Locate the cell with the specified text and output its (X, Y) center coordinate. 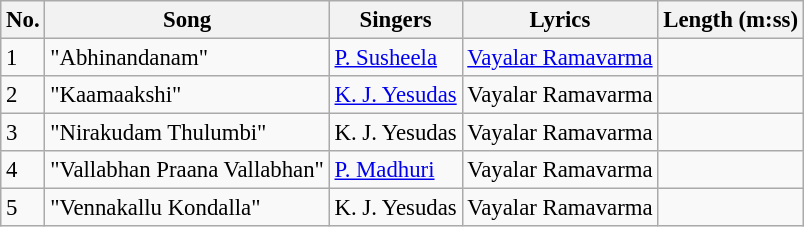
5 (23, 208)
Lyrics (560, 20)
P. Madhuri (396, 170)
Singers (396, 20)
"Abhinandanam" (187, 58)
"Nirakudam Thulumbi" (187, 133)
P. Susheela (396, 58)
"Vennakallu Kondalla" (187, 208)
1 (23, 58)
"Kaamaakshi" (187, 95)
4 (23, 170)
"Vallabhan Praana Vallabhan" (187, 170)
Length (m:ss) (730, 20)
3 (23, 133)
2 (23, 95)
No. (23, 20)
Song (187, 20)
